Return (X, Y) of the center of cell containing provided text 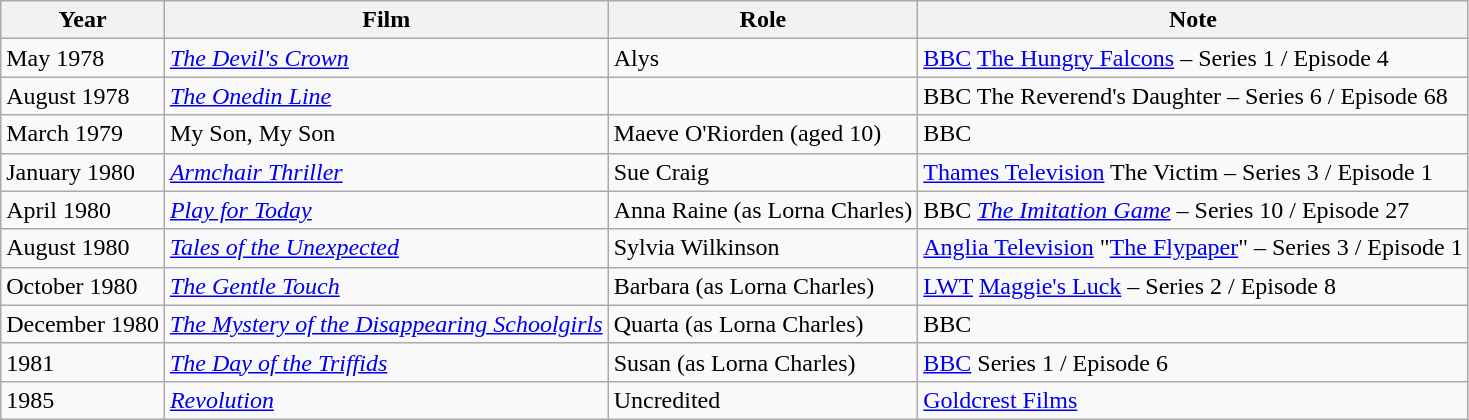
August 1978 (83, 96)
Revolution (386, 400)
The Devil's Crown (386, 58)
The Day of the Triffids (386, 362)
Play for Today (386, 210)
BBC The Imitation Game – Series 10 / Episode 27 (1193, 210)
Tales of the Unexpected (386, 248)
Armchair Thriller (386, 172)
Barbara (as Lorna Charles) (763, 286)
My Son, My Son (386, 134)
BBC The Hungry Falcons – Series 1 / Episode 4 (1193, 58)
Role (763, 20)
Anglia Television "The Flypaper" – Series 3 / Episode 1 (1193, 248)
Note (1193, 20)
1985 (83, 400)
Quarta (as Lorna Charles) (763, 324)
The Onedin Line (386, 96)
August 1980 (83, 248)
BBC Series 1 / Episode 6 (1193, 362)
BBC The Reverend's Daughter – Series 6 / Episode 68 (1193, 96)
Sylvia Wilkinson (763, 248)
Susan (as Lorna Charles) (763, 362)
Uncredited (763, 400)
The Mystery of the Disappearing Schoolgirls (386, 324)
LWT Maggie's Luck – Series 2 / Episode 8 (1193, 286)
December 1980 (83, 324)
Maeve O'Riorden (aged 10) (763, 134)
April 1980 (83, 210)
Film (386, 20)
Thames Television The Victim – Series 3 / Episode 1 (1193, 172)
Sue Craig (763, 172)
May 1978 (83, 58)
1981 (83, 362)
Alys (763, 58)
January 1980 (83, 172)
The Gentle Touch (386, 286)
October 1980 (83, 286)
Goldcrest Films (1193, 400)
March 1979 (83, 134)
Anna Raine (as Lorna Charles) (763, 210)
Year (83, 20)
